Determine the [x, y] coordinate at the center of the cell enclosing the given text.  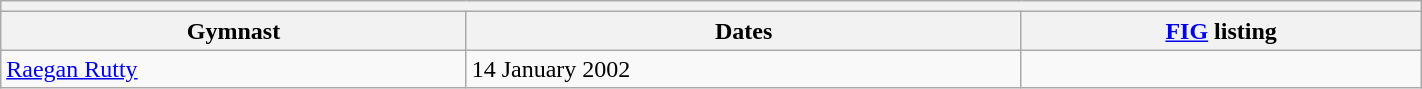
Gymnast [234, 31]
14 January 2002 [744, 69]
FIG listing [1221, 31]
Dates [744, 31]
Raegan Rutty [234, 69]
